Return the (X, Y) coordinate for the center point of the cell that contains the specified text.  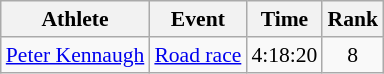
Event (198, 19)
Peter Kennaugh (76, 55)
Time (284, 19)
4:18:20 (284, 55)
Athlete (76, 19)
8 (352, 55)
Road race (198, 55)
Rank (352, 19)
